For the text-containing cell, return its midpoint in (x, y) coordinate format. 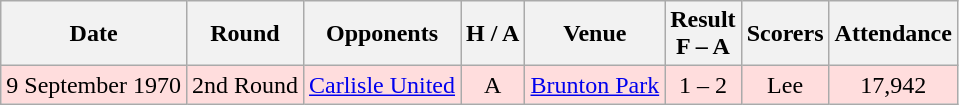
17,942 (893, 85)
Date (94, 34)
Venue (595, 34)
Lee (785, 85)
Scorers (785, 34)
A (493, 85)
Attendance (893, 34)
H / A (493, 34)
Brunton Park (595, 85)
1 – 2 (703, 85)
9 September 1970 (94, 85)
Opponents (382, 34)
Round (244, 34)
2nd Round (244, 85)
ResultF – A (703, 34)
Carlisle United (382, 85)
